Capture the cell that displays the provided text and extract its (x, y) central coordinate. 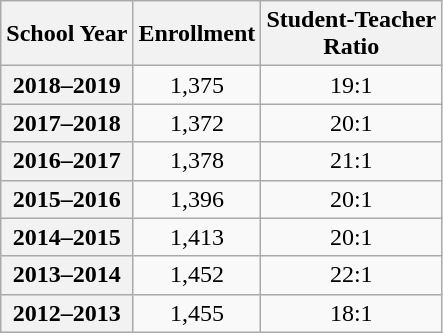
1,372 (197, 123)
2018–2019 (67, 85)
1,455 (197, 313)
Student-Teacher Ratio (352, 34)
21:1 (352, 161)
2014–2015 (67, 237)
19:1 (352, 85)
2017–2018 (67, 123)
School Year (67, 34)
1,396 (197, 199)
Enrollment (197, 34)
2013–2014 (67, 275)
22:1 (352, 275)
1,378 (197, 161)
2012–2013 (67, 313)
18:1 (352, 313)
1,452 (197, 275)
1,413 (197, 237)
1,375 (197, 85)
2016–2017 (67, 161)
2015–2016 (67, 199)
